Scan for the cell matching the given text and deliver its [x, y] coordinate at center. 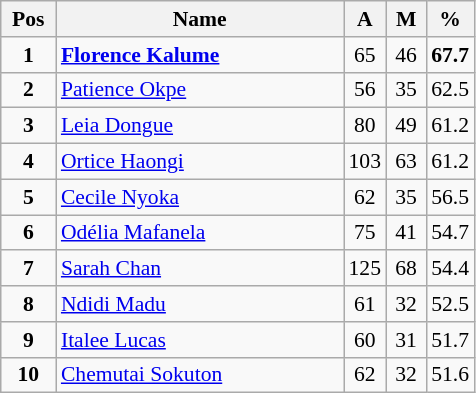
A [366, 19]
51.6 [450, 375]
9 [28, 340]
54.7 [450, 233]
1 [28, 55]
Name [200, 19]
5 [28, 197]
% [450, 19]
63 [406, 162]
7 [28, 269]
4 [28, 162]
67.7 [450, 55]
52.5 [450, 304]
Pos [28, 19]
125 [366, 269]
65 [366, 55]
51.7 [450, 340]
Odélia Mafanela [200, 233]
56 [366, 90]
2 [28, 90]
80 [366, 126]
54.4 [450, 269]
103 [366, 162]
75 [366, 233]
M [406, 19]
41 [406, 233]
61 [366, 304]
6 [28, 233]
68 [406, 269]
Cecile Nyoka [200, 197]
60 [366, 340]
10 [28, 375]
Florence Kalume [200, 55]
3 [28, 126]
Ndidi Madu [200, 304]
Leia Dongue [200, 126]
56.5 [450, 197]
Sarah Chan [200, 269]
Patience Okpe [200, 90]
8 [28, 304]
Chemutai Sokuton [200, 375]
31 [406, 340]
Ortice Haongi [200, 162]
46 [406, 55]
Italee Lucas [200, 340]
49 [406, 126]
62.5 [450, 90]
